Identify which cell holds the provided text, then report its (x, y) central coordinate. 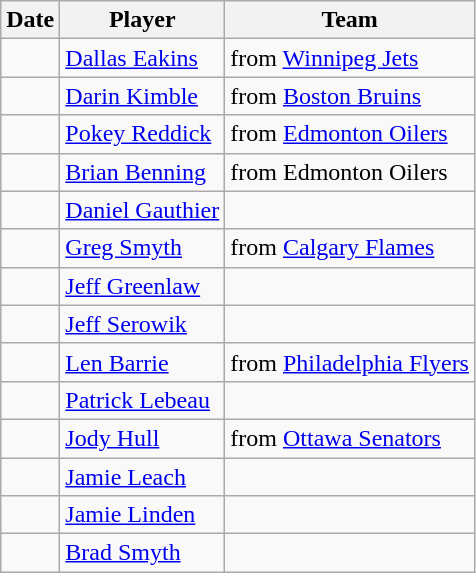
Jeff Greenlaw (142, 286)
Date (30, 20)
Patrick Lebeau (142, 400)
from Philadelphia Flyers (350, 362)
Brian Benning (142, 172)
Greg Smyth (142, 248)
Pokey Reddick (142, 134)
from Ottawa Senators (350, 438)
Jamie Leach (142, 477)
Daniel Gauthier (142, 210)
Player (142, 20)
Len Barrie (142, 362)
from Boston Bruins (350, 96)
Dallas Eakins (142, 58)
Darin Kimble (142, 96)
Jody Hull (142, 438)
Team (350, 20)
Jamie Linden (142, 515)
from Calgary Flames (350, 248)
Jeff Serowik (142, 324)
Brad Smyth (142, 553)
from Winnipeg Jets (350, 58)
